Return the (X, Y) coordinate for the center point of the cell that contains the specified text.  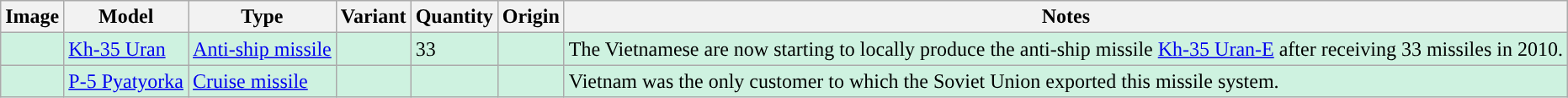
Notes (1066, 17)
33 (454, 49)
Image (32, 17)
Origin (530, 17)
Cruise missile (263, 81)
Anti-ship missile (263, 49)
Type (263, 17)
Model (126, 17)
The Vietnamese are now starting to locally produce the anti-ship missile Kh-35 Uran-E after receiving 33 missiles in 2010. (1066, 49)
P-5 Pyatyorka (126, 81)
Vietnam was the only customer to which the Soviet Union exported this missile system. (1066, 81)
Quantity (454, 17)
Kh-35 Uran (126, 49)
Variant (374, 17)
